From the cell containing the given text, extract its center point as (x, y) coordinate. 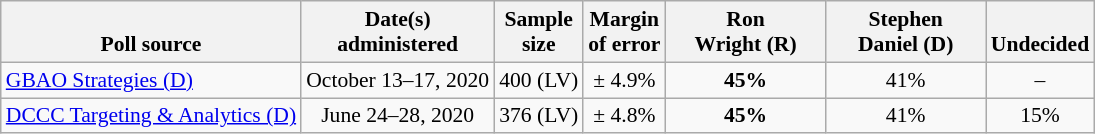
DCCC Targeting & Analytics (D) (151, 116)
400 (LV) (538, 80)
GBAO Strategies (D) (151, 80)
Samplesize (538, 32)
– (1040, 80)
376 (LV) (538, 116)
StephenDaniel (D) (906, 32)
June 24–28, 2020 (398, 116)
± 4.9% (624, 80)
Marginof error (624, 32)
Poll source (151, 32)
Undecided (1040, 32)
October 13–17, 2020 (398, 80)
15% (1040, 116)
RonWright (R) (745, 32)
Date(s)administered (398, 32)
± 4.8% (624, 116)
